For the text-containing cell, return its midpoint in (X, Y) coordinate format. 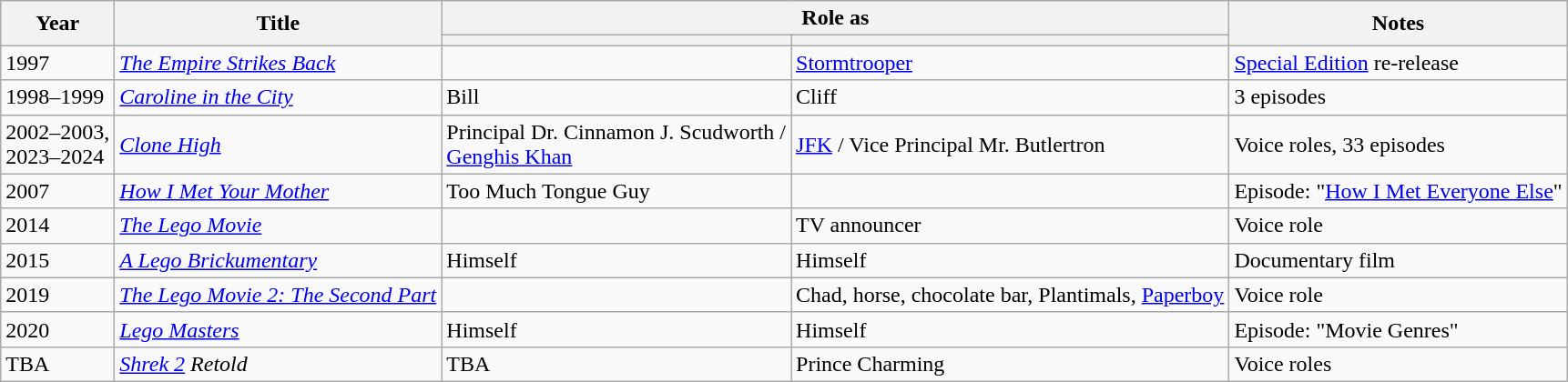
Lego Masters (279, 329)
Title (279, 24)
The Lego Movie (279, 226)
2014 (58, 226)
Caroline in the City (279, 97)
2007 (58, 191)
Notes (1399, 24)
The Lego Movie 2: The Second Part (279, 295)
Stormtrooper (1011, 63)
2015 (58, 260)
Clone High (279, 144)
The Empire Strikes Back (279, 63)
Episode: "Movie Genres" (1399, 329)
2002–2003,2023–2024 (58, 144)
Episode: "How I Met Everyone Else" (1399, 191)
Prince Charming (1011, 364)
A Lego Brickumentary (279, 260)
Principal Dr. Cinnamon J. Scudworth /Genghis Khan (616, 144)
Chad, horse, chocolate bar, Plantimals, Paperboy (1011, 295)
Special Edition re-release (1399, 63)
Role as (836, 18)
JFK / Vice Principal Mr. Butlertron (1011, 144)
1998–1999 (58, 97)
Bill (616, 97)
1997 (58, 63)
TV announcer (1011, 226)
How I Met Your Mother (279, 191)
Year (58, 24)
Cliff (1011, 97)
Shrek 2 Retold (279, 364)
2019 (58, 295)
Voice roles (1399, 364)
Voice roles, 33 episodes (1399, 144)
Too Much Tongue Guy (616, 191)
2020 (58, 329)
Documentary film (1399, 260)
3 episodes (1399, 97)
